Find where the given text appears and provide that cell's center as [X, Y] coordinate. 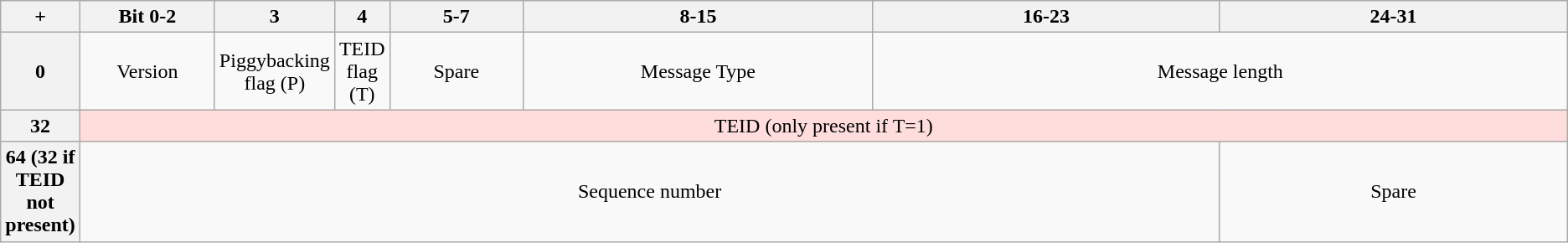
Message length [1220, 71]
3 [275, 17]
+ [40, 17]
4 [362, 17]
24-31 [1394, 17]
32 [40, 126]
Sequence number [649, 191]
Message Type [698, 71]
TEID (only present if T=1) [823, 126]
0 [40, 71]
Piggybacking flag (P) [275, 71]
64 (32 if TEID not present) [40, 191]
16-23 [1045, 17]
Version [147, 71]
8-15 [698, 17]
TEID flag (T) [362, 71]
5-7 [456, 17]
Bit 0-2 [147, 17]
